Find where the given text appears and provide that cell's center as [X, Y] coordinate. 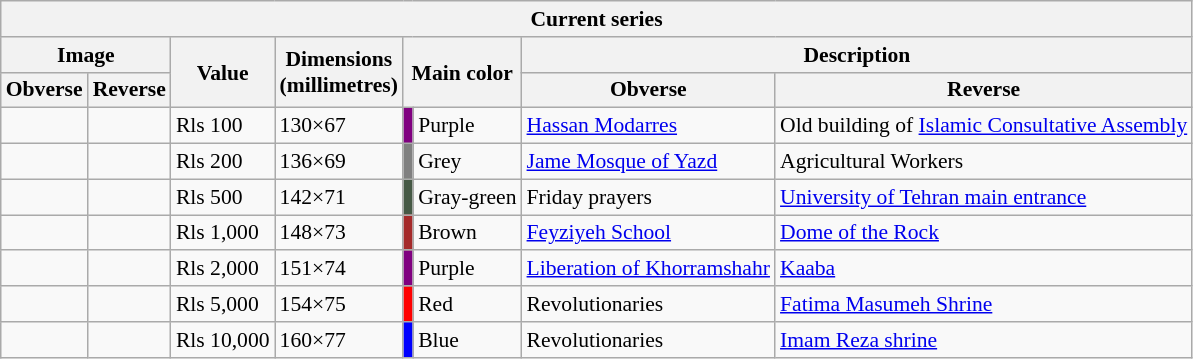
Rls 10,000 [223, 340]
Main color [462, 72]
130×67 [339, 126]
Image [86, 55]
Current series [597, 19]
Agricultural Workers [984, 162]
University of Tehran main entrance [984, 197]
151×74 [339, 269]
Rls 2,000 [223, 269]
Brown [467, 233]
Jame Mosque of Yazd [649, 162]
Feyziyeh School [649, 233]
Rls 5,000 [223, 304]
136×69 [339, 162]
Rls 200 [223, 162]
Imam Reza shrine [984, 340]
Dome of the Rock [984, 233]
Rls 500 [223, 197]
Value [223, 72]
Dimensions(millimetres) [339, 72]
Description [858, 55]
Friday prayers [649, 197]
160×77 [339, 340]
Old building of Islamic Consultative Assembly [984, 126]
Gray-green [467, 197]
Grey [467, 162]
142×71 [339, 197]
Kaaba [984, 269]
Fatima Masumeh Shrine [984, 304]
Rls 1,000 [223, 233]
Rls 100 [223, 126]
Red [467, 304]
Hassan Modarres [649, 126]
148×73 [339, 233]
Liberation of Khorramshahr [649, 269]
Blue [467, 340]
154×75 [339, 304]
